Search for the cell housing the specified text and yield its (x, y) center coordinate. 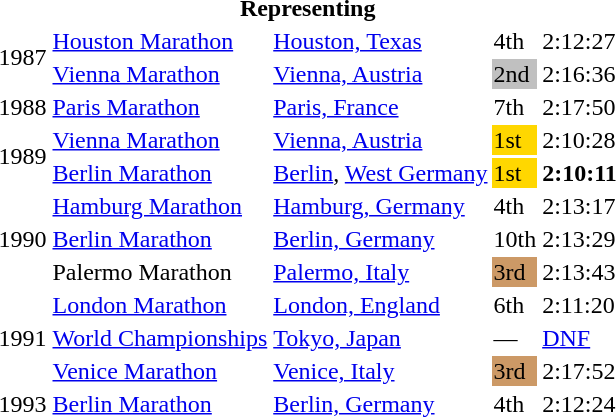
6th (515, 305)
Hamburg Marathon (160, 206)
10th (515, 239)
Paris, France (380, 107)
7th (515, 107)
Palermo Marathon (160, 272)
Venice Marathon (160, 371)
2nd (515, 74)
Hamburg, Germany (380, 206)
Venice, Italy (380, 371)
Houston, Texas (380, 41)
Tokyo, Japan (380, 338)
London, England (380, 305)
London Marathon (160, 305)
— (515, 338)
Berlin, West Germany (380, 173)
Palermo, Italy (380, 272)
Houston Marathon (160, 41)
Berlin, Germany (380, 239)
Paris Marathon (160, 107)
World Championships (160, 338)
